Locate the cell with the specified text and output its [X, Y] center coordinate. 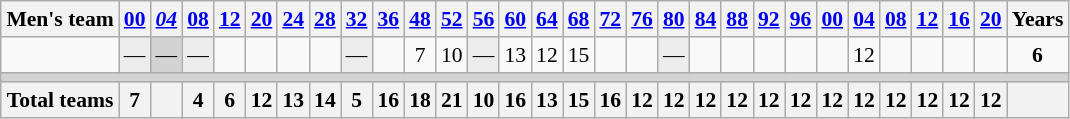
14 [325, 101]
Years [1038, 19]
21 [452, 101]
48 [420, 19]
18 [420, 101]
68 [579, 19]
84 [706, 19]
Men's team [60, 19]
80 [674, 19]
36 [388, 19]
24 [293, 19]
4 [198, 101]
96 [801, 19]
56 [484, 19]
60 [515, 19]
92 [769, 19]
28 [325, 19]
64 [547, 19]
76 [642, 19]
5 [357, 101]
52 [452, 19]
88 [737, 19]
32 [357, 19]
72 [610, 19]
Total teams [60, 101]
